Capture the cell that displays the provided text and extract its [x, y] central coordinate. 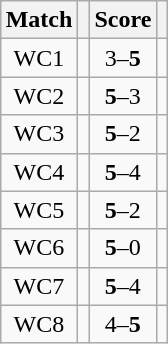
WC6 [39, 248]
WC7 [39, 286]
WC1 [39, 58]
WC2 [39, 96]
WC3 [39, 134]
WC4 [39, 172]
Match [39, 20]
5–3 [123, 96]
3–5 [123, 58]
4–5 [123, 324]
WC5 [39, 210]
WC8 [39, 324]
5–0 [123, 248]
Score [123, 20]
